Provide the [X, Y] coordinate of the cell's center where the given text is located.  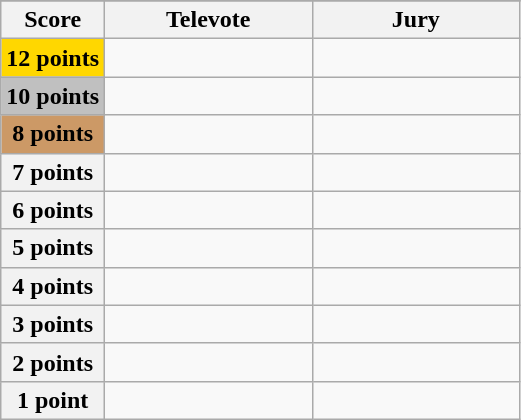
1 point [53, 400]
Jury [416, 20]
10 points [53, 96]
7 points [53, 172]
3 points [53, 324]
Televote [209, 20]
4 points [53, 286]
2 points [53, 362]
12 points [53, 58]
6 points [53, 210]
Score [53, 20]
8 points [53, 134]
5 points [53, 248]
